Return [x, y] of the center of cell containing provided text 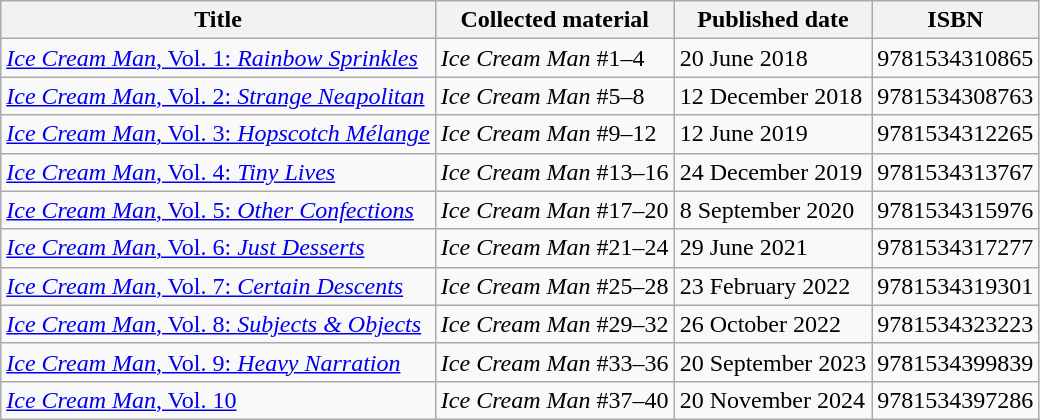
Ice Cream Man, Vol. 4: Tiny Lives [218, 172]
9781534312265 [956, 134]
9781534397286 [956, 400]
Ice Cream Man #9–12 [554, 134]
Ice Cream Man, Vol. 9: Heavy Narration [218, 362]
9781534317277 [956, 248]
9781534323223 [956, 324]
9781534313767 [956, 172]
Ice Cream Man #13–16 [554, 172]
Ice Cream Man #21–24 [554, 248]
9781534319301 [956, 286]
Ice Cream Man, Vol. 10 [218, 400]
Ice Cream Man, Vol. 5: Other Confections [218, 210]
Ice Cream Man, Vol. 2: Strange Neapolitan [218, 96]
20 June 2018 [773, 58]
20 November 2024 [773, 400]
12 December 2018 [773, 96]
Collected material [554, 20]
9781534310865 [956, 58]
Ice Cream Man #17–20 [554, 210]
Ice Cream Man #25–28 [554, 286]
Ice Cream Man, Vol. 7: Certain Descents [218, 286]
Ice Cream Man #29–32 [554, 324]
Ice Cream Man #37–40 [554, 400]
Ice Cream Man #5–8 [554, 96]
Ice Cream Man, Vol. 3: Hopscotch Mélange [218, 134]
Ice Cream Man #33–36 [554, 362]
23 February 2022 [773, 286]
9781534399839 [956, 362]
24 December 2019 [773, 172]
ISBN [956, 20]
20 September 2023 [773, 362]
Ice Cream Man #1–4 [554, 58]
Ice Cream Man, Vol. 1: Rainbow Sprinkles [218, 58]
9781534308763 [956, 96]
Ice Cream Man, Vol. 8: Subjects & Objects [218, 324]
Published date [773, 20]
Title [218, 20]
8 September 2020 [773, 210]
Ice Cream Man, Vol. 6: Just Desserts [218, 248]
12 June 2019 [773, 134]
26 October 2022 [773, 324]
9781534315976 [956, 210]
29 June 2021 [773, 248]
